From the cell containing the given text, extract its center point as (x, y) coordinate. 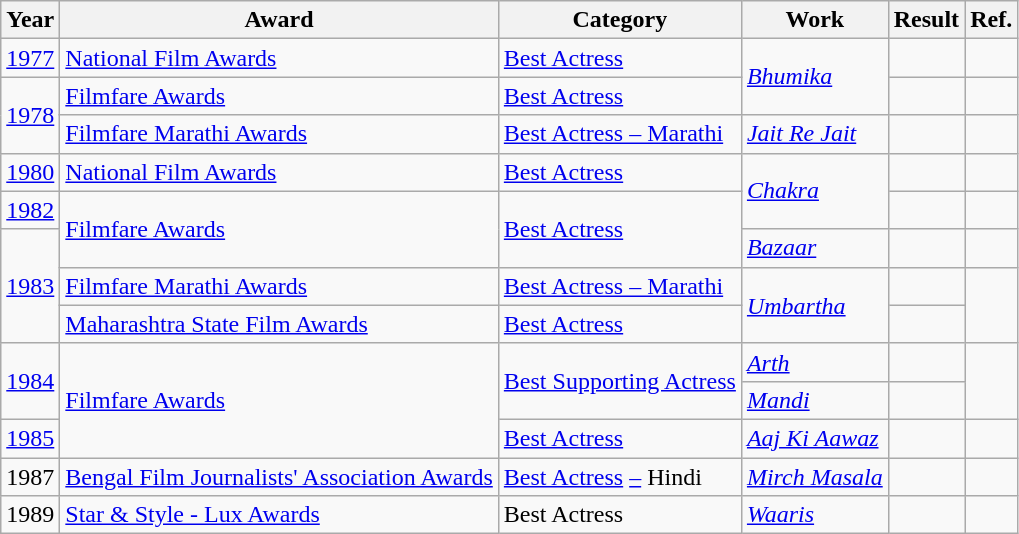
Work (814, 20)
1989 (30, 515)
1987 (30, 477)
Star & Style - Lux Awards (280, 515)
Waaris (814, 515)
Best Actress – Hindi (620, 477)
Year (30, 20)
Mirch Masala (814, 477)
Aaj Ki Aawaz (814, 438)
Bengal Film Journalists' Association Awards (280, 477)
Maharashtra State Film Awards (280, 324)
Jait Re Jait (814, 134)
Award (280, 20)
1982 (30, 210)
Bazaar (814, 248)
Chakra (814, 191)
Result (926, 20)
Bhumika (814, 77)
1977 (30, 58)
1983 (30, 286)
Umbartha (814, 305)
1984 (30, 381)
Mandi (814, 400)
Category (620, 20)
1978 (30, 115)
Best Supporting Actress (620, 381)
Arth (814, 362)
Ref. (992, 20)
1980 (30, 172)
1985 (30, 438)
